From the cell containing the given text, extract its center point as [x, y] coordinate. 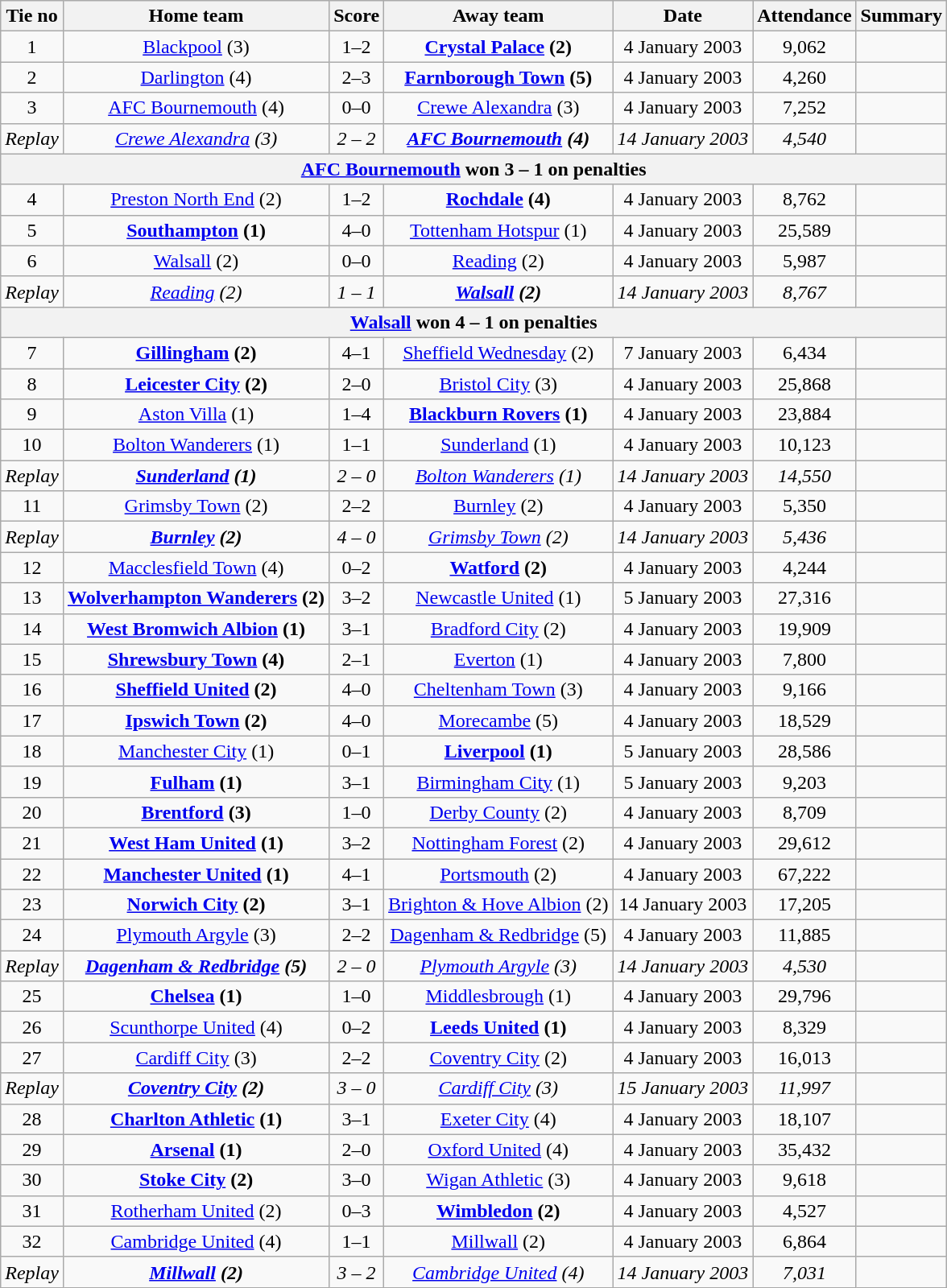
5,436 [804, 537]
7,252 [804, 108]
27,316 [804, 598]
32 [32, 1241]
Southampton (1) [196, 230]
6 [32, 261]
Blackburn Rovers (1) [498, 415]
19 [32, 782]
Bradford City (2) [498, 629]
Fulham (1) [196, 782]
11,885 [804, 935]
19,909 [804, 629]
23 [32, 905]
Newcastle United (1) [498, 598]
9,618 [804, 1180]
Summary [901, 16]
Bristol City (3) [498, 384]
8,762 [804, 200]
Home team [196, 16]
1 [32, 47]
Leeds United (1) [498, 1027]
Brighton & Hove Albion (2) [498, 905]
6,434 [804, 353]
West Ham United (1) [196, 843]
Liverpool (1) [498, 751]
4,527 [804, 1211]
18 [32, 751]
29,612 [804, 843]
67,222 [804, 873]
Leicester City (2) [196, 384]
Sheffield Wednesday (2) [498, 353]
10 [32, 445]
5,350 [804, 506]
3 [32, 108]
12 [32, 568]
29,796 [804, 997]
Derby County (2) [498, 812]
35,432 [804, 1150]
4 – 0 [357, 537]
8 [32, 384]
28,586 [804, 751]
Nottingham Forest (2) [498, 843]
8,329 [804, 1027]
Darlington (4) [196, 77]
8,709 [804, 812]
17 [32, 720]
Wolverhampton Wanderers (2) [196, 598]
21 [32, 843]
Rotherham United (2) [196, 1211]
2–1 [357, 659]
Stoke City (2) [196, 1180]
Charlton Athletic (1) [196, 1119]
20 [32, 812]
4,244 [804, 568]
Norwich City (2) [196, 905]
9,166 [804, 690]
Walsall won 4 – 1 on penalties [473, 322]
7,800 [804, 659]
28 [32, 1119]
10,123 [804, 445]
Portsmouth (2) [498, 873]
Brentford (3) [196, 812]
9 [32, 415]
8,767 [804, 291]
Birmingham City (1) [498, 782]
27 [32, 1058]
3 – 0 [357, 1088]
0–1 [357, 751]
26 [32, 1027]
11,997 [804, 1088]
2 [32, 77]
Gillingham (2) [196, 353]
5 [32, 230]
Everton (1) [498, 659]
Manchester City (1) [196, 751]
Farnborough Town (5) [498, 77]
Ipswich Town (2) [196, 720]
11 [32, 506]
Oxford United (4) [498, 1150]
2–3 [357, 77]
Middlesbrough (1) [498, 997]
3 – 2 [357, 1272]
Crystal Palace (2) [498, 47]
9,062 [804, 47]
Arsenal (1) [196, 1150]
18,529 [804, 720]
17,205 [804, 905]
West Bromwich Albion (1) [196, 629]
15 [32, 659]
Chelsea (1) [196, 997]
18,107 [804, 1119]
Tottenham Hotspur (1) [498, 230]
Rochdale (4) [498, 200]
9,203 [804, 782]
Cheltenham Town (3) [498, 690]
Blackpool (3) [196, 47]
Attendance [804, 16]
5,987 [804, 261]
Date [683, 16]
15 January 2003 [683, 1088]
16 [32, 690]
Score [357, 16]
1–4 [357, 415]
7,031 [804, 1272]
7 [32, 353]
4,540 [804, 138]
14,550 [804, 476]
Tie no [32, 16]
7 January 2003 [683, 353]
Watford (2) [498, 568]
4,260 [804, 77]
Macclesfield Town (4) [196, 568]
25 [32, 997]
13 [32, 598]
AFC Bournemouth won 3 – 1 on penalties [473, 169]
31 [32, 1211]
1 – 1 [357, 291]
4 [32, 200]
Sheffield United (2) [196, 690]
0–3 [357, 1211]
22 [32, 873]
Wigan Athletic (3) [498, 1180]
Preston North End (2) [196, 200]
25,868 [804, 384]
Aston Villa (1) [196, 415]
Shrewsbury Town (4) [196, 659]
Away team [498, 16]
30 [32, 1180]
4,530 [804, 966]
14 [32, 629]
24 [32, 935]
3–0 [357, 1180]
16,013 [804, 1058]
Manchester United (1) [196, 873]
6,864 [804, 1241]
25,589 [804, 230]
Scunthorpe United (4) [196, 1027]
23,884 [804, 415]
Morecambe (5) [498, 720]
2 – 2 [357, 138]
Exeter City (4) [498, 1119]
29 [32, 1150]
Wimbledon (2) [498, 1211]
